Capture the cell that displays the provided text and extract its [x, y] central coordinate. 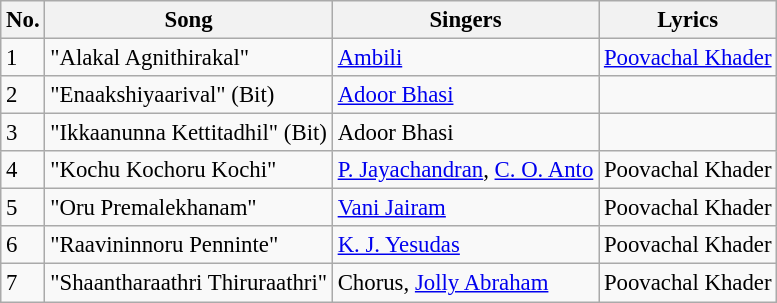
P. Jayachandran, C. O. Anto [465, 170]
No. [23, 20]
K. J. Yesudas [465, 245]
"Ikkaanunna Kettitadhil" (Bit) [188, 133]
Vani Jairam [465, 208]
Song [188, 20]
"Enaakshiyaarival" (Bit) [188, 95]
5 [23, 208]
2 [23, 95]
3 [23, 133]
4 [23, 170]
Chorus, Jolly Abraham [465, 283]
7 [23, 283]
"Raavininnoru Penninte" [188, 245]
Singers [465, 20]
"Oru Premalekhanam" [188, 208]
Ambili [465, 58]
Lyrics [688, 20]
"Kochu Kochoru Kochi" [188, 170]
"Shaantharaathri Thiruraathri" [188, 283]
6 [23, 245]
1 [23, 58]
"Alakal Agnithirakal" [188, 58]
